Extract the (X, Y) coordinate from the center of the cell holding the provided text.  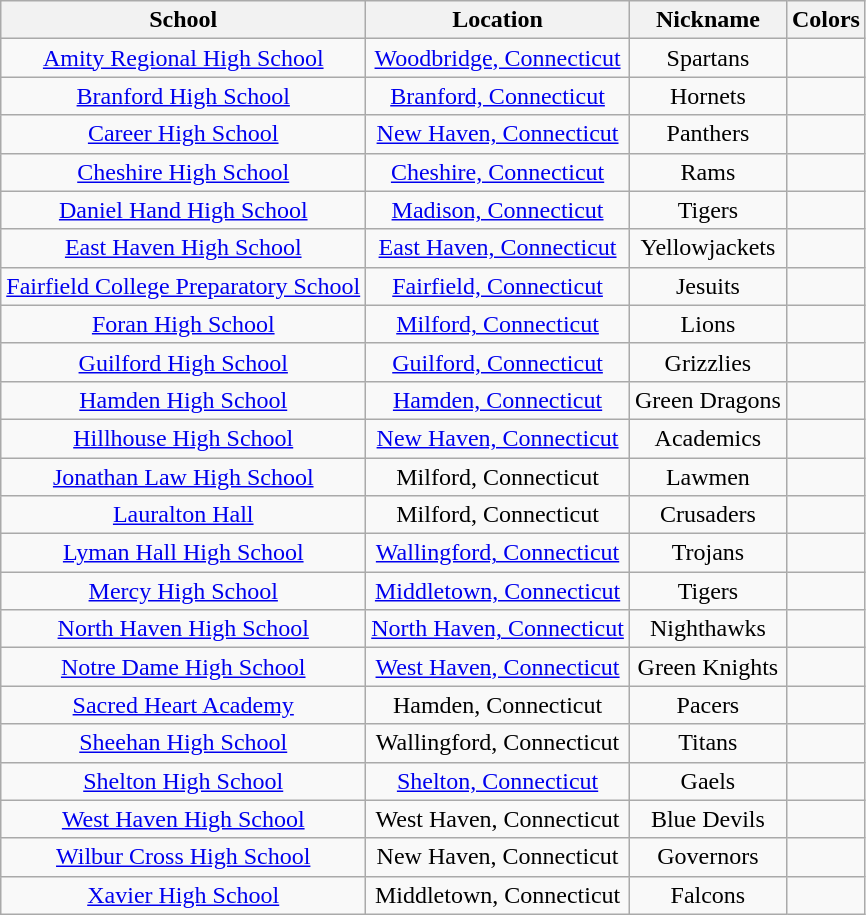
West Haven High School (184, 819)
Cheshire, Connecticut (498, 172)
Yellowjackets (708, 248)
Green Dragons (708, 400)
Lawmen (708, 477)
Location (498, 20)
Foran High School (184, 324)
Lauralton Hall (184, 515)
Green Knights (708, 667)
Amity Regional High School (184, 58)
Career High School (184, 134)
Shelton, Connecticut (498, 781)
Pacers (708, 705)
Fairfield, Connecticut (498, 286)
Nighthawks (708, 629)
School (184, 20)
East Haven High School (184, 248)
Cheshire High School (184, 172)
Sacred Heart Academy (184, 705)
Branford, Connecticut (498, 96)
Wilbur Cross High School (184, 857)
Titans (708, 743)
Academics (708, 438)
Colors (826, 20)
Governors (708, 857)
Daniel Hand High School (184, 210)
North Haven, Connecticut (498, 629)
Spartans (708, 58)
Hamden High School (184, 400)
Lions (708, 324)
Fairfield College Preparatory School (184, 286)
Hornets (708, 96)
Jesuits (708, 286)
Branford High School (184, 96)
North Haven High School (184, 629)
Crusaders (708, 515)
East Haven, Connecticut (498, 248)
Rams (708, 172)
Panthers (708, 134)
Gaels (708, 781)
Trojans (708, 553)
Nickname (708, 20)
Lyman Hall High School (184, 553)
Jonathan Law High School (184, 477)
Sheehan High School (184, 743)
Guilford, Connecticut (498, 362)
Woodbridge, Connecticut (498, 58)
Falcons (708, 895)
Notre Dame High School (184, 667)
Madison, Connecticut (498, 210)
Mercy High School (184, 591)
Guilford High School (184, 362)
Hillhouse High School (184, 438)
Grizzlies (708, 362)
Xavier High School (184, 895)
Blue Devils (708, 819)
Shelton High School (184, 781)
